Search for the cell housing the specified text and yield its [x, y] center coordinate. 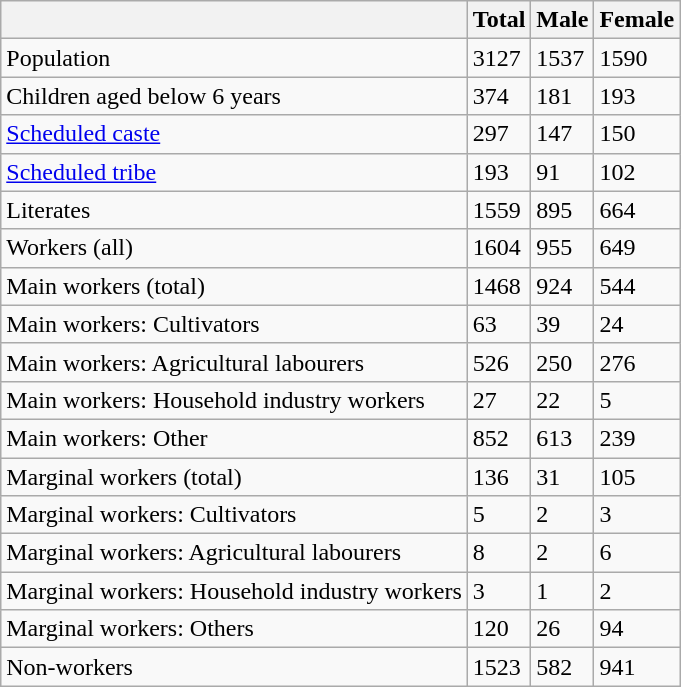
250 [562, 362]
6 [637, 553]
181 [562, 96]
Population [234, 58]
Literates [234, 210]
544 [637, 286]
150 [637, 134]
105 [637, 477]
Scheduled caste [234, 134]
24 [637, 324]
Workers (all) [234, 248]
Total [499, 20]
91 [562, 172]
Marginal workers (total) [234, 477]
3127 [499, 58]
27 [499, 400]
239 [637, 438]
1604 [499, 248]
1559 [499, 210]
22 [562, 400]
Marginal workers: Agricultural labourers [234, 553]
Non-workers [234, 667]
Main workers: Household industry workers [234, 400]
924 [562, 286]
1468 [499, 286]
Marginal workers: Cultivators [234, 515]
102 [637, 172]
Main workers: Cultivators [234, 324]
1 [562, 591]
147 [562, 134]
136 [499, 477]
941 [637, 667]
Marginal workers: Others [234, 629]
649 [637, 248]
26 [562, 629]
Male [562, 20]
Main workers: Agricultural labourers [234, 362]
Marginal workers: Household industry workers [234, 591]
852 [499, 438]
Main workers: Other [234, 438]
120 [499, 629]
63 [499, 324]
39 [562, 324]
Main workers (total) [234, 286]
1523 [499, 667]
1537 [562, 58]
895 [562, 210]
Scheduled tribe [234, 172]
31 [562, 477]
613 [562, 438]
297 [499, 134]
8 [499, 553]
664 [637, 210]
374 [499, 96]
276 [637, 362]
582 [562, 667]
Female [637, 20]
526 [499, 362]
94 [637, 629]
Children aged below 6 years [234, 96]
955 [562, 248]
1590 [637, 58]
